Capture the cell that displays the provided text and extract its (x, y) central coordinate. 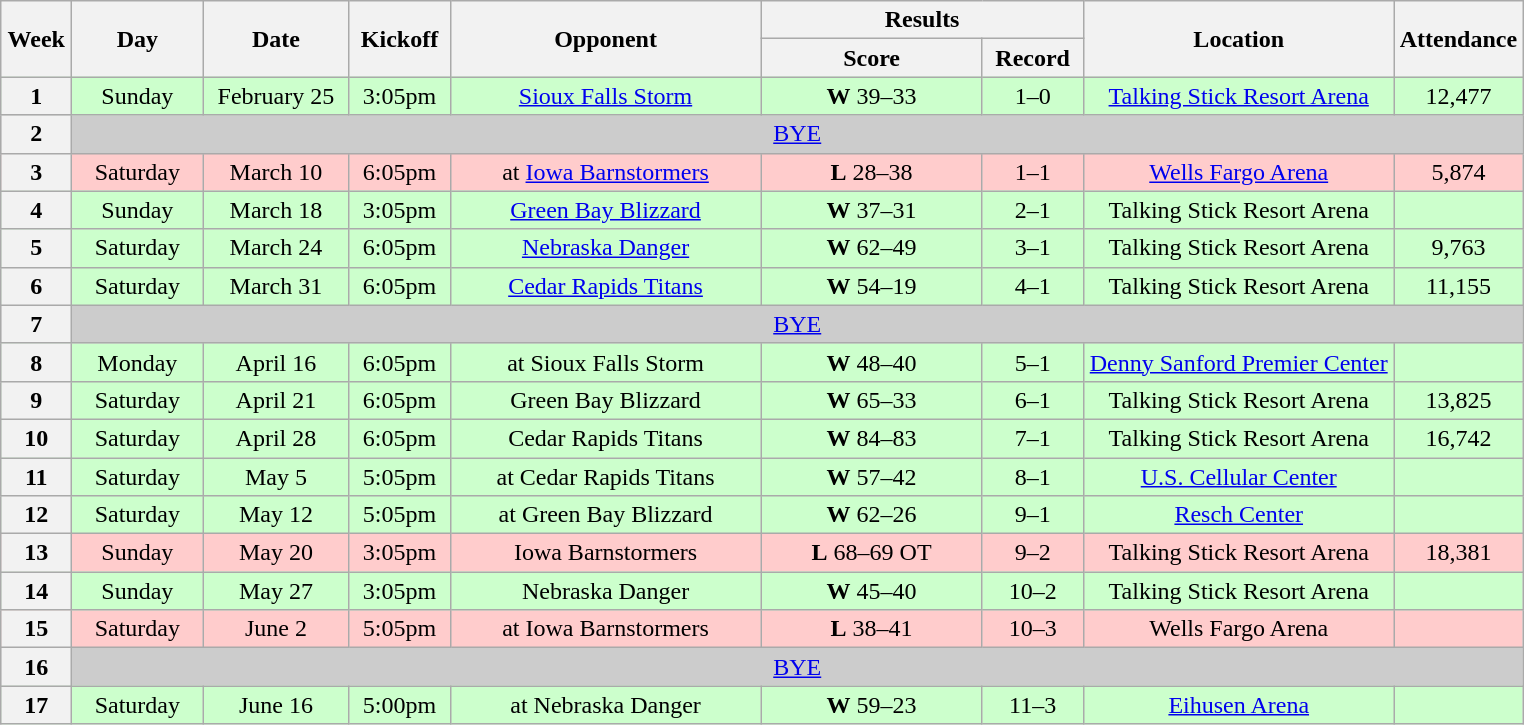
Eihusen Arena (1238, 705)
W 57–42 (872, 477)
May 20 (276, 553)
Week (36, 39)
Iowa Barnstormers (606, 553)
7 (36, 324)
1–0 (1032, 96)
W 62–49 (872, 248)
11,155 (1458, 286)
12 (36, 515)
U.S. Cellular Center (1238, 477)
8–1 (1032, 477)
May 5 (276, 477)
9–2 (1032, 553)
W 62–26 (872, 515)
April 16 (276, 362)
2 (36, 134)
Monday (138, 362)
18,381 (1458, 553)
9 (36, 400)
W 45–40 (872, 591)
Location (1238, 39)
4–1 (1032, 286)
9–1 (1032, 515)
3 (36, 172)
6 (36, 286)
15 (36, 629)
13,825 (1458, 400)
L 28–38 (872, 172)
W 39–33 (872, 96)
16 (36, 667)
6–1 (1032, 400)
W 37–31 (872, 210)
L 38–41 (872, 629)
Score (872, 58)
1 (36, 96)
at Sioux Falls Storm (606, 362)
W 59–23 (872, 705)
February 25 (276, 96)
3–1 (1032, 248)
10–2 (1032, 591)
W 84–83 (872, 438)
June 16 (276, 705)
April 21 (276, 400)
at Cedar Rapids Titans (606, 477)
at Nebraska Danger (606, 705)
L 68–69 OT (872, 553)
Date (276, 39)
May 12 (276, 515)
14 (36, 591)
1–1 (1032, 172)
13 (36, 553)
March 24 (276, 248)
10 (36, 438)
April 28 (276, 438)
May 27 (276, 591)
Results (922, 20)
Sioux Falls Storm (606, 96)
W 65–33 (872, 400)
11 (36, 477)
March 10 (276, 172)
Denny Sanford Premier Center (1238, 362)
June 2 (276, 629)
11–3 (1032, 705)
Resch Center (1238, 515)
7–1 (1032, 438)
March 31 (276, 286)
Day (138, 39)
5 (36, 248)
4 (36, 210)
9,763 (1458, 248)
5–1 (1032, 362)
5,874 (1458, 172)
Opponent (606, 39)
W 54–19 (872, 286)
8 (36, 362)
W 48–40 (872, 362)
16,742 (1458, 438)
Attendance (1458, 39)
at Green Bay Blizzard (606, 515)
10–3 (1032, 629)
5:00pm (400, 705)
12,477 (1458, 96)
March 18 (276, 210)
17 (36, 705)
Record (1032, 58)
Kickoff (400, 39)
2–1 (1032, 210)
